Locate the cell with the specified text and output its [X, Y] center coordinate. 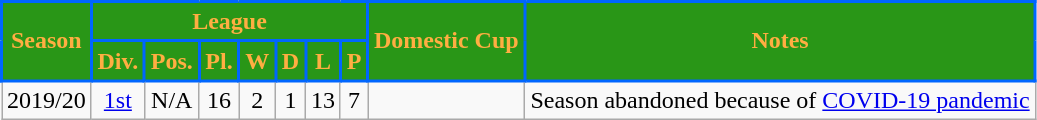
16 [219, 100]
D [291, 61]
P [354, 61]
Domestic Cup [446, 42]
13 [322, 100]
7 [354, 100]
League [229, 22]
Pl. [219, 61]
Season abandoned because of COVID-19 pandemic [780, 100]
Notes [780, 42]
2019/20 [47, 100]
Pos. [172, 61]
W [258, 61]
Season [47, 42]
L [322, 61]
Div. [118, 61]
1 [291, 100]
1st [118, 100]
N/A [172, 100]
2 [258, 100]
